Return [X, Y] of the center of cell containing provided text 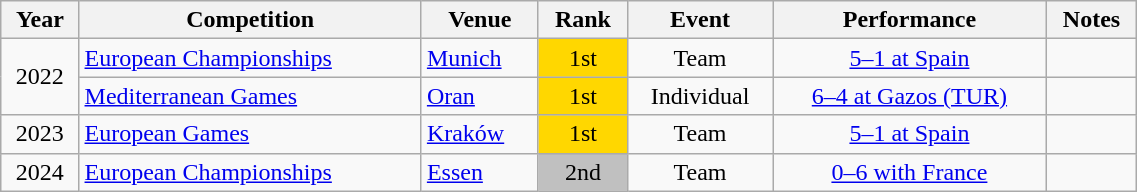
6–4 at Gazos (TUR) [910, 96]
Individual [700, 96]
Rank [582, 20]
Oran [480, 96]
Kraków [480, 134]
Mediterranean Games [250, 96]
2022 [40, 77]
2023 [40, 134]
Essen [480, 172]
2nd [582, 172]
Venue [480, 20]
Munich [480, 58]
0–6 with France [910, 172]
Event [700, 20]
Performance [910, 20]
Notes [1092, 20]
Year [40, 20]
Competition [250, 20]
2024 [40, 172]
European Games [250, 134]
